Provide the [x, y] coordinate of the cell's center where the given text is located.  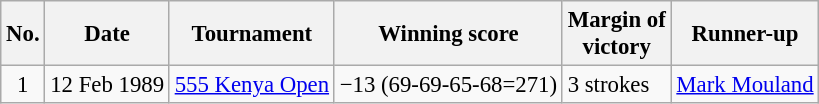
Margin ofvictory [616, 34]
No. [23, 34]
Tournament [252, 34]
Winning score [448, 34]
555 Kenya Open [252, 85]
3 strokes [616, 85]
1 [23, 85]
12 Feb 1989 [107, 85]
Runner-up [745, 34]
Mark Mouland [745, 85]
Date [107, 34]
−13 (69-69-65-68=271) [448, 85]
